Search for the cell housing the specified text and yield its [x, y] center coordinate. 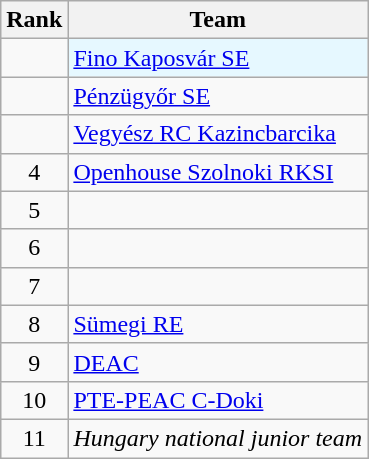
6 [34, 248]
9 [34, 362]
8 [34, 324]
DEAC [218, 362]
Hungary national junior team [218, 438]
PTE-PEAC C-Doki [218, 400]
Fino Kaposvár SE [218, 58]
5 [34, 210]
11 [34, 438]
Vegyész RC Kazincbarcika [218, 134]
Rank [34, 20]
Sümegi RE [218, 324]
Pénzügyőr SE [218, 96]
7 [34, 286]
4 [34, 172]
Team [218, 20]
10 [34, 400]
Openhouse Szolnoki RKSI [218, 172]
